Return (x, y) of the center of cell containing provided text 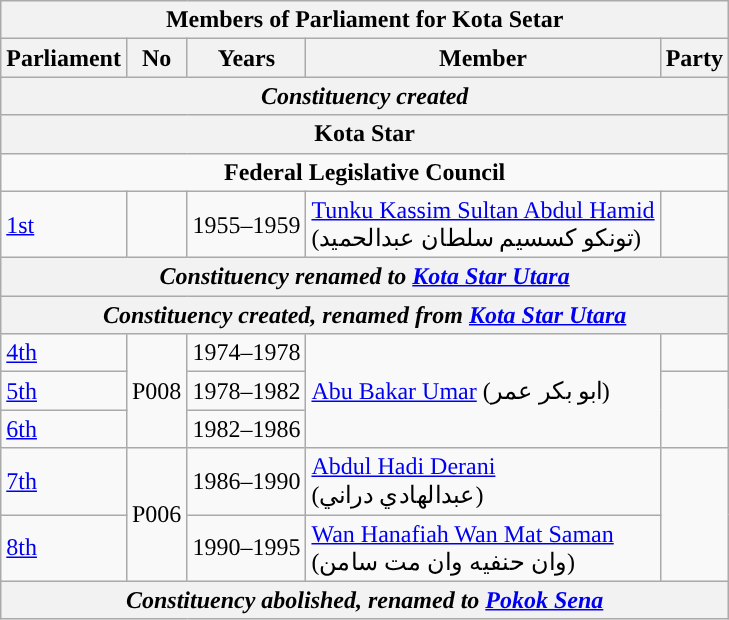
1974–1978 (246, 353)
Abdul Hadi Derani (عبدالهادي دراني) (483, 482)
Parliament (64, 58)
5th (64, 391)
Years (246, 58)
1982–1986 (246, 429)
Constituency renamed to Kota Star Utara (365, 277)
No (156, 58)
8th (64, 548)
7th (64, 482)
P006 (156, 514)
Constituency created, renamed from Kota Star Utara (365, 315)
Constituency abolished, renamed to Pokok Sena (365, 600)
1955–1959 (246, 224)
Abu Bakar Umar (ابو بكر عمر) (483, 391)
4th (64, 353)
P008 (156, 391)
6th (64, 429)
Kota Star (365, 134)
Party (694, 58)
1978–1982 (246, 391)
Members of Parliament for Kota Setar (365, 20)
Tunku Kassim Sultan Abdul Hamid (تونكو كسسيم سلطان عبدالحميد) (483, 224)
1990–1995 (246, 548)
1986–1990 (246, 482)
1st (64, 224)
Federal Legislative Council (365, 172)
Constituency created (365, 96)
Wan Hanafiah Wan Mat Saman (وان حنفيه وان مت سامن) (483, 548)
Member (483, 58)
